Capture the cell that displays the provided text and extract its [X, Y] central coordinate. 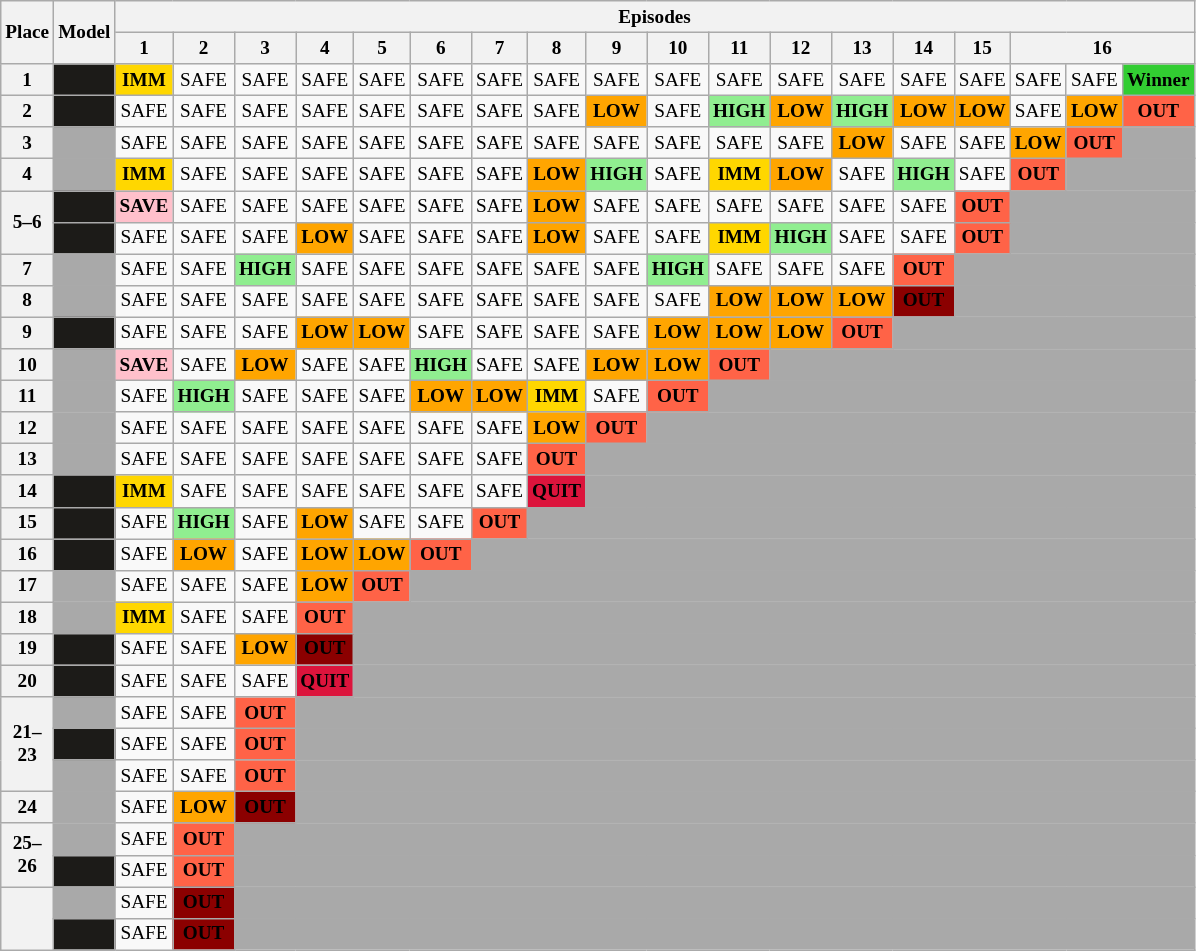
20 [28, 681]
Episodes [654, 17]
Winner [1158, 80]
25–26 [28, 854]
Model [84, 32]
5–6 [28, 222]
Place [28, 32]
6 [440, 48]
17 [28, 586]
19 [28, 649]
5 [382, 48]
21–23 [28, 744]
18 [28, 618]
24 [28, 808]
